Return (x, y) of the center of cell containing provided text 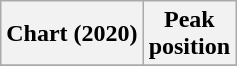
Chart (2020) (72, 34)
Peakposition (189, 34)
